Find where the given text appears and provide that cell's center as (X, Y) coordinate. 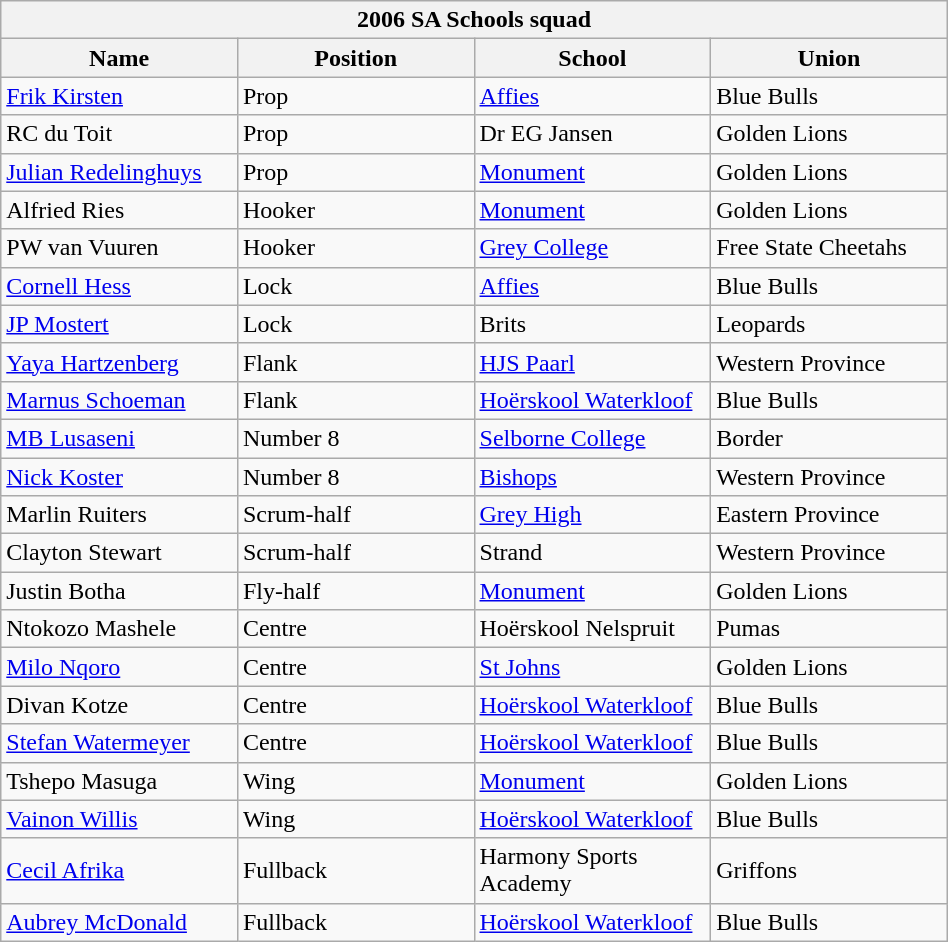
Border (830, 438)
RC du Toit (120, 134)
Grey High (592, 515)
School (592, 58)
Hoërskool Nelspruit (592, 629)
Brits (592, 324)
Cecil Afrika (120, 870)
Divan Kotze (120, 705)
Frik Kirsten (120, 96)
Eastern Province (830, 515)
Fly-half (356, 591)
PW van Vuuren (120, 248)
2006 SA Schools squad (474, 20)
Selborne College (592, 438)
HJS Paarl (592, 362)
Harmony Sports Academy (592, 870)
Bishops (592, 477)
Clayton Stewart (120, 553)
Union (830, 58)
Name (120, 58)
Marnus Schoeman (120, 400)
Free State Cheetahs (830, 248)
Dr EG Jansen (592, 134)
Milo Nqoro (120, 667)
Julian Redelinghuys (120, 172)
Cornell Hess (120, 286)
St Johns (592, 667)
JP Mostert (120, 324)
Griffons (830, 870)
MB Lusaseni (120, 438)
Aubrey McDonald (120, 922)
Alfried Ries (120, 210)
Pumas (830, 629)
Vainon Willis (120, 819)
Nick Koster (120, 477)
Grey College (592, 248)
Marlin Ruiters (120, 515)
Ntokozo Mashele (120, 629)
Stefan Watermeyer (120, 743)
Leopards (830, 324)
Strand (592, 553)
Justin Botha (120, 591)
Tshepo Masuga (120, 781)
Yaya Hartzenberg (120, 362)
Position (356, 58)
